Return (X, Y) of the center of cell containing provided text 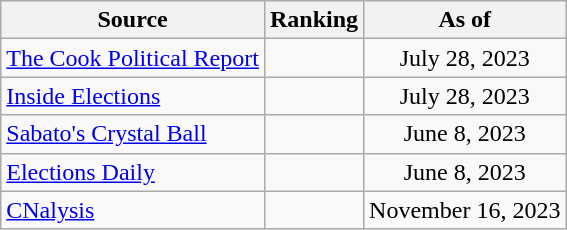
November 16, 2023 (465, 210)
Ranking (314, 20)
Sabato's Crystal Ball (133, 134)
Inside Elections (133, 96)
The Cook Political Report (133, 58)
Source (133, 20)
CNalysis (133, 210)
Elections Daily (133, 172)
As of (465, 20)
